Locate the cell with the specified text and output its [x, y] center coordinate. 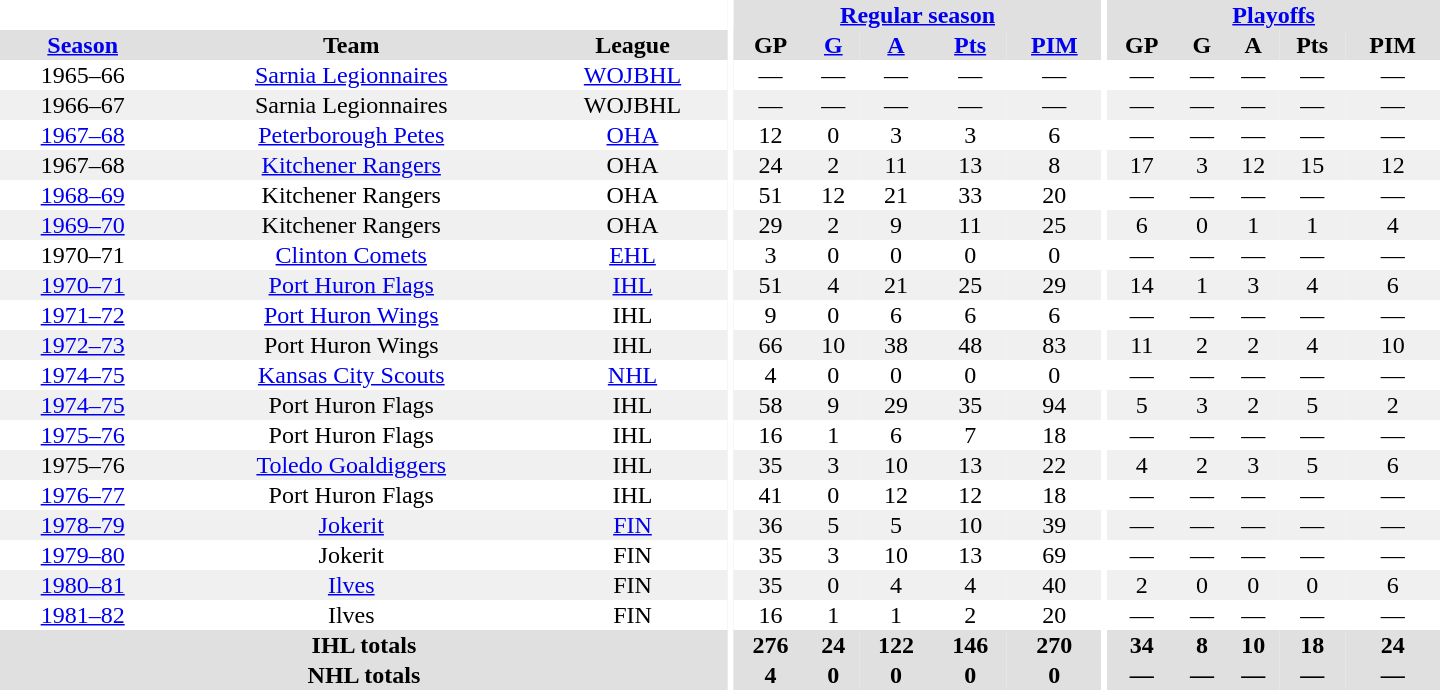
146 [970, 645]
66 [771, 345]
41 [771, 495]
1966–67 [82, 105]
1965–66 [82, 75]
48 [970, 345]
14 [1142, 285]
33 [970, 195]
94 [1054, 405]
1980–81 [82, 585]
IHL totals [364, 645]
League [632, 45]
EHL [632, 255]
15 [1312, 165]
NHL [632, 375]
22 [1054, 465]
38 [896, 345]
Toledo Goaldiggers [351, 465]
58 [771, 405]
1968–69 [82, 195]
Kansas City Scouts [351, 375]
7 [970, 435]
1969–70 [82, 225]
Clinton Comets [351, 255]
1976–77 [82, 495]
39 [1054, 525]
Playoffs [1274, 15]
69 [1054, 555]
Peterborough Petes [351, 135]
83 [1054, 345]
17 [1142, 165]
276 [771, 645]
36 [771, 525]
NHL totals [364, 675]
1978–79 [82, 525]
34 [1142, 645]
1971–72 [82, 315]
1981–82 [82, 615]
270 [1054, 645]
Regular season [918, 15]
40 [1054, 585]
Season [82, 45]
1979–80 [82, 555]
122 [896, 645]
1972–73 [82, 345]
Team [351, 45]
